Pinpoint the cell where the given text exists, returning its [X, Y] midpoint coordinate. 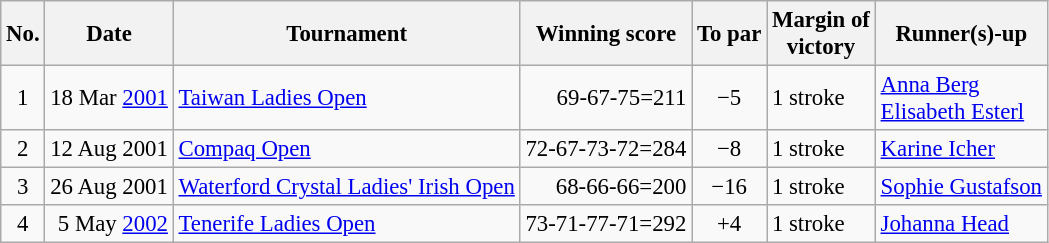
Margin ofvictory [822, 34]
Tenerife Ladies Open [346, 224]
68-66-66=200 [606, 187]
−8 [730, 149]
Date [109, 34]
Waterford Crystal Ladies' Irish Open [346, 187]
Tournament [346, 34]
26 Aug 2001 [109, 187]
Anna Berg Elisabeth Esterl [961, 98]
72-67-73-72=284 [606, 149]
12 Aug 2001 [109, 149]
5 May 2002 [109, 224]
Runner(s)-up [961, 34]
Winning score [606, 34]
−5 [730, 98]
−16 [730, 187]
Taiwan Ladies Open [346, 98]
3 [23, 187]
Sophie Gustafson [961, 187]
Compaq Open [346, 149]
73-71-77-71=292 [606, 224]
4 [23, 224]
1 [23, 98]
2 [23, 149]
No. [23, 34]
Johanna Head [961, 224]
Karine Icher [961, 149]
To par [730, 34]
+4 [730, 224]
18 Mar 2001 [109, 98]
69-67-75=211 [606, 98]
